Provide the [x, y] coordinate of the cell's center where the given text is located.  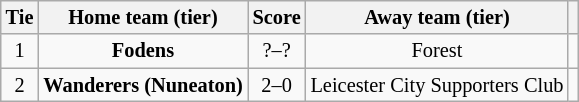
Tie [20, 17]
Away team (tier) [438, 17]
Forest [438, 51]
1 [20, 51]
Home team (tier) [142, 17]
Leicester City Supporters Club [438, 85]
Score [277, 17]
Fodens [142, 51]
2–0 [277, 85]
2 [20, 85]
?–? [277, 51]
Wanderers (Nuneaton) [142, 85]
